Detect which cell encompasses the target text, then output its (X, Y) center coordinate. 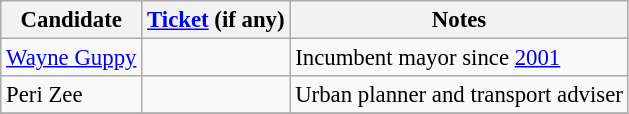
Peri Zee (72, 95)
Ticket (if any) (216, 20)
Candidate (72, 20)
Wayne Guppy (72, 58)
Incumbent mayor since 2001 (459, 58)
Notes (459, 20)
Urban planner and transport adviser (459, 95)
